Determine the (x, y) coordinate at the center of the cell enclosing the given text.  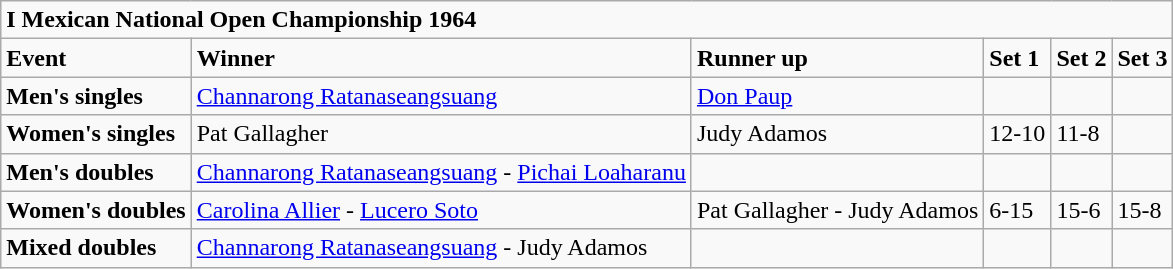
12-10 (1018, 134)
15-6 (1082, 210)
Set 3 (1142, 58)
Channarong Ratanaseangsuang (441, 96)
Channarong Ratanaseangsuang - Judy Adamos (441, 248)
Men's doubles (96, 172)
Pat Gallagher (441, 134)
Judy Adamos (837, 134)
Don Paup (837, 96)
Men's singles (96, 96)
Event (96, 58)
15-8 (1142, 210)
11-8 (1082, 134)
Channarong Ratanaseangsuang - Pichai Loaharanu (441, 172)
Set 2 (1082, 58)
Set 1 (1018, 58)
Winner (441, 58)
I Mexican National Open Championship 1964 (587, 20)
Runner up (837, 58)
Women's doubles (96, 210)
Women's singles (96, 134)
6-15 (1018, 210)
Pat Gallagher - Judy Adamos (837, 210)
Carolina Allier - Lucero Soto (441, 210)
Mixed doubles (96, 248)
